Find where the given text appears and provide that cell's center as (x, y) coordinate. 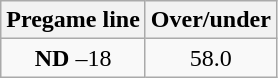
58.0 (210, 58)
Pregame line (74, 20)
Over/under (210, 20)
ND –18 (74, 58)
